Return the [X, Y] coordinate for the center point of the cell that contains the specified text.  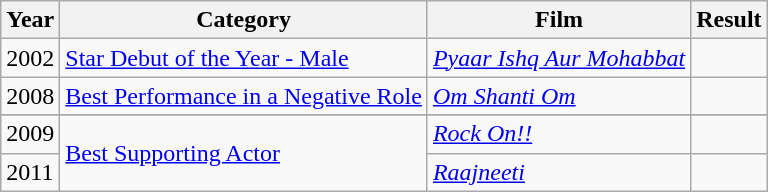
2008 [30, 96]
Rock On!! [558, 134]
Film [558, 20]
2002 [30, 58]
Om Shanti Om [558, 96]
2009 [30, 134]
2011 [30, 172]
Star Debut of the Year - Male [244, 58]
Year [30, 20]
Best Performance in a Negative Role [244, 96]
Result [729, 20]
Best Supporting Actor [244, 153]
Category [244, 20]
Raajneeti [558, 172]
Pyaar Ishq Aur Mohabbat [558, 58]
